Provide the (x, y) coordinate of the cell's center where the given text is located.  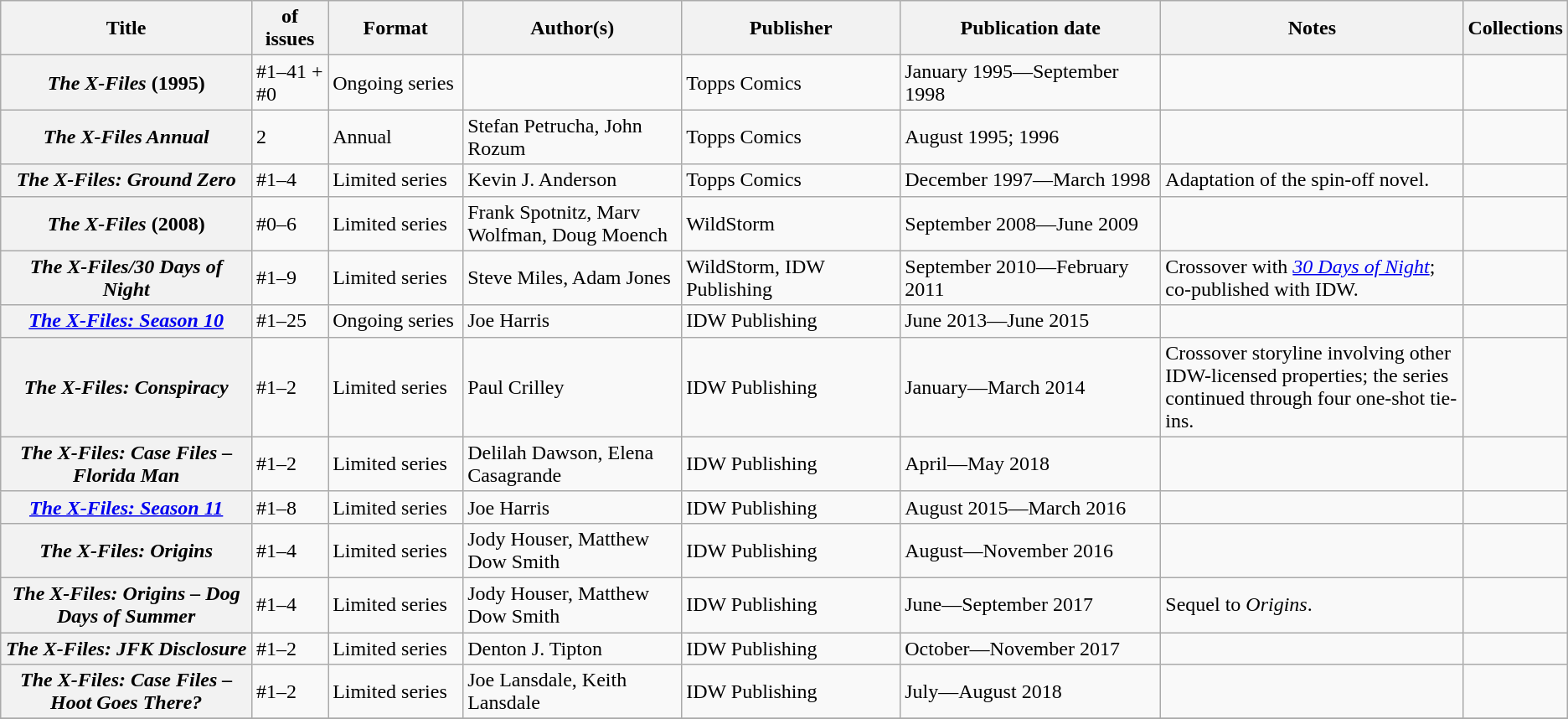
The X-Files: Case Files – Hoot Goes There? (126, 692)
April—May 2018 (1030, 464)
Crossover with 30 Days of Night; co-published with IDW. (1312, 278)
September 2008—June 2009 (1030, 223)
Joe Lansdale, Keith Lansdale (573, 692)
The X-Files: Origins – Dog Days of Summer (126, 605)
Title (126, 28)
2 (290, 137)
August 2015—March 2016 (1030, 507)
#0–6 (290, 223)
Delilah Dawson, Elena Casagrande (573, 464)
The X-Files: Season 11 (126, 507)
WildStorm (791, 223)
August—November 2016 (1030, 550)
The X-Files: Case Files – Florida Man (126, 464)
January 1995—September 1998 (1030, 82)
Stefan Petrucha, John Rozum (573, 137)
June—September 2017 (1030, 605)
The X-Files: Conspiracy (126, 387)
of issues (290, 28)
The X-Files Annual (126, 137)
June 2013—June 2015 (1030, 321)
Steve Miles, Adam Jones (573, 278)
July—August 2018 (1030, 692)
Notes (1312, 28)
October—November 2017 (1030, 648)
#1–9 (290, 278)
The X-Files: Origins (126, 550)
Sequel to Origins. (1312, 605)
September 2010—February 2011 (1030, 278)
The X-Files: JFK Disclosure (126, 648)
January—March 2014 (1030, 387)
Frank Spotnitz, Marv Wolfman, Doug Moench (573, 223)
#1–8 (290, 507)
#1–41 + #0 (290, 82)
WildStorm, IDW Publishing (791, 278)
#1–25 (290, 321)
Author(s) (573, 28)
Format (395, 28)
The X-Files: Ground Zero (126, 180)
Kevin J. Anderson (573, 180)
Adaptation of the spin-off novel. (1312, 180)
Publication date (1030, 28)
August 1995; 1996 (1030, 137)
Crossover storyline involving other IDW-licensed properties; the series continued through four one-shot tie-ins. (1312, 387)
Collections (1515, 28)
Annual (395, 137)
Denton J. Tipton (573, 648)
Publisher (791, 28)
The X-Files/30 Days of Night (126, 278)
The X-Files: Season 10 (126, 321)
Paul Crilley (573, 387)
The X-Files (1995) (126, 82)
December 1997—March 1998 (1030, 180)
The X-Files (2008) (126, 223)
